Return (x, y) of the center of cell containing provided text 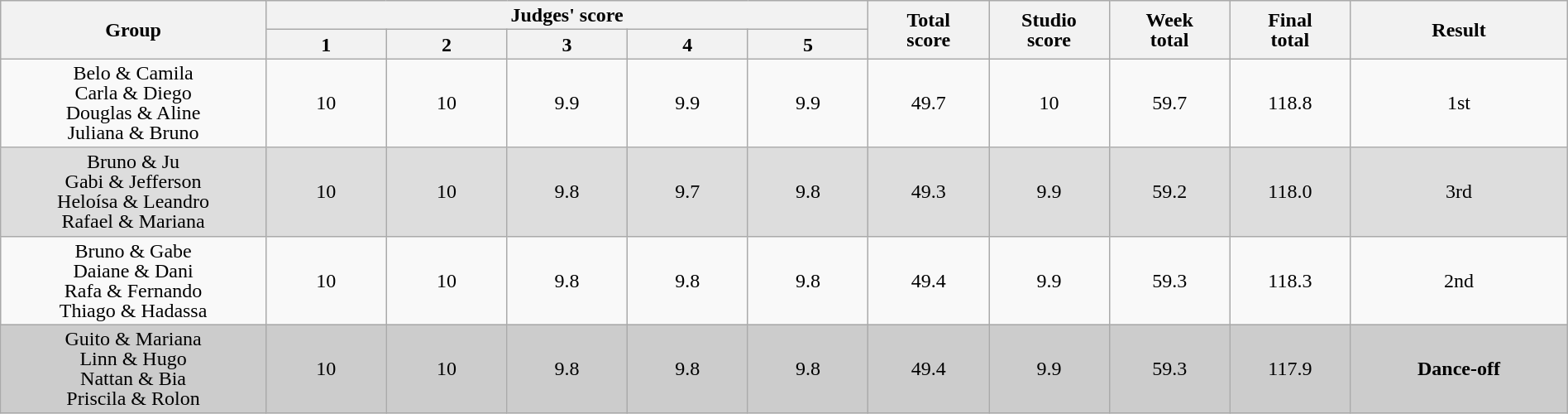
Weektotal (1169, 30)
3 (567, 45)
Result (1459, 30)
Dance-off (1459, 369)
59.7 (1169, 103)
Judges' score (567, 15)
5 (808, 45)
1 (326, 45)
Group (134, 30)
Guito & MarianaLinn & HugoNattan & BiaPriscila & Rolon (134, 369)
117.9 (1290, 369)
2nd (1459, 280)
3rd (1459, 192)
Bruno & GabeDaiane & DaniRafa & FernandoThiago & Hadassa (134, 280)
59.2 (1169, 192)
Studioscore (1049, 30)
49.7 (929, 103)
Finaltotal (1290, 30)
Bruno & JuGabi & JeffersonHeloísa & LeandroRafael & Mariana (134, 192)
118.0 (1290, 192)
2 (447, 45)
9.7 (687, 192)
118.8 (1290, 103)
118.3 (1290, 280)
49.3 (929, 192)
1st (1459, 103)
Totalscore (929, 30)
4 (687, 45)
Belo & CamilaCarla & DiegoDouglas & AlineJuliana & Bruno (134, 103)
